Detect which cell encompasses the target text, then output its [X, Y] center coordinate. 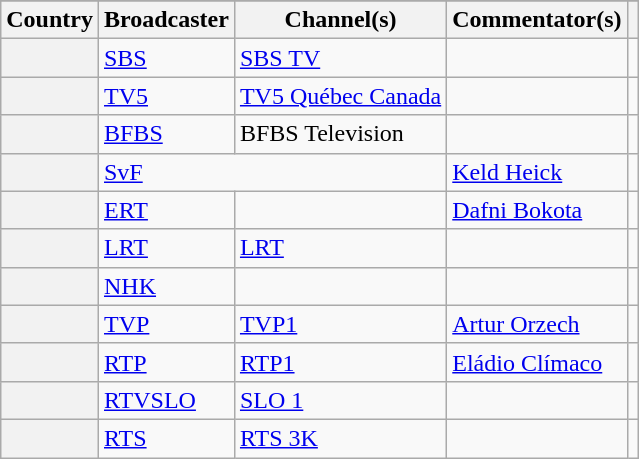
BFBS Television [340, 134]
BFBS [166, 134]
Dafni Bokota [537, 210]
RTVSLO [166, 400]
Artur Orzech [537, 324]
TV5 Québec Canada [340, 96]
SBS [166, 58]
RTS 3K [340, 438]
SvF [272, 172]
TV5 [166, 96]
SBS TV [340, 58]
RTP1 [340, 362]
Keld Heick [537, 172]
Eládio Clímaco [537, 362]
Channel(s) [340, 20]
Commentator(s) [537, 20]
NHK [166, 286]
ERT [166, 210]
RTS [166, 438]
Country [50, 20]
RTP [166, 362]
TVP1 [340, 324]
TVP [166, 324]
Broadcaster [166, 20]
SLO 1 [340, 400]
